Scan for the cell matching the given text and deliver its (x, y) coordinate at center. 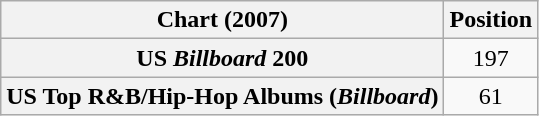
US Billboard 200 (222, 58)
US Top R&B/Hip-Hop Albums (Billboard) (222, 96)
61 (491, 96)
Position (491, 20)
197 (491, 58)
Chart (2007) (222, 20)
